Identify which cell holds the provided text, then report its (X, Y) central coordinate. 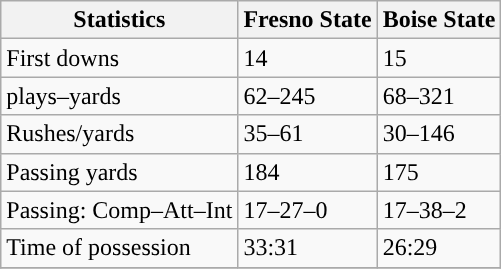
15 (439, 58)
14 (308, 58)
Rushes/yards (120, 134)
68–321 (439, 96)
175 (439, 172)
First downs (120, 58)
62–245 (308, 96)
Passing yards (120, 172)
Time of possession (120, 248)
Statistics (120, 20)
184 (308, 172)
30–146 (439, 134)
35–61 (308, 134)
Fresno State (308, 20)
17–27–0 (308, 210)
26:29 (439, 248)
33:31 (308, 248)
Passing: Comp–Att–Int (120, 210)
plays–yards (120, 96)
17–38–2 (439, 210)
Boise State (439, 20)
